From the cell containing the given text, extract its center point as (X, Y) coordinate. 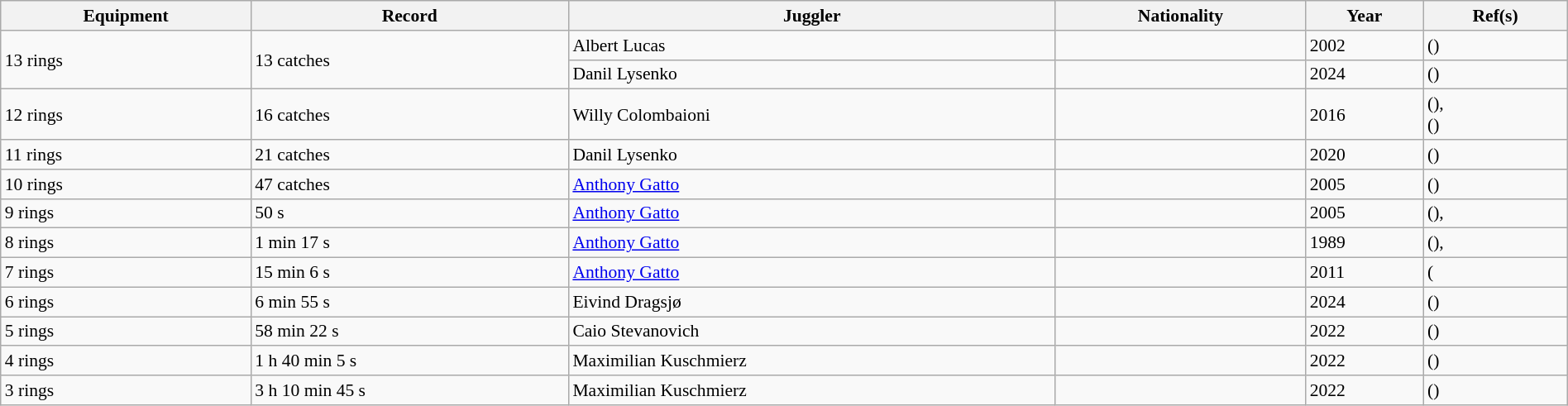
(),() (1495, 114)
13 rings (126, 60)
2020 (1365, 155)
13 catches (409, 60)
3 rings (126, 390)
4 rings (126, 361)
15 min 6 s (409, 273)
Willy Colombaioni (812, 114)
6 rings (126, 302)
1989 (1365, 243)
Year (1365, 16)
10 rings (126, 184)
12 rings (126, 114)
Eivind Dragsjø (812, 302)
50 s (409, 213)
11 rings (126, 155)
5 rings (126, 332)
3 h 10 min 45 s (409, 390)
Nationality (1180, 16)
2002 (1365, 45)
Record (409, 16)
1 min 17 s (409, 243)
16 catches (409, 114)
( (1495, 273)
9 rings (126, 213)
Albert Lucas (812, 45)
21 catches (409, 155)
Caio Stevanovich (812, 332)
7 rings (126, 273)
2011 (1365, 273)
Ref(s) (1495, 16)
58 min 22 s (409, 332)
2016 (1365, 114)
1 h 40 min 5 s (409, 361)
Equipment (126, 16)
Juggler (812, 16)
8 rings (126, 243)
6 min 55 s (409, 302)
47 catches (409, 184)
